Return the [X, Y] coordinate for the center point of the cell that contains the specified text.  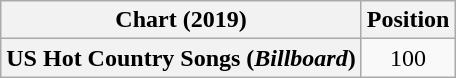
US Hot Country Songs (Billboard) [181, 58]
100 [408, 58]
Position [408, 20]
Chart (2019) [181, 20]
